Locate the cell with the specified text and output its [X, Y] center coordinate. 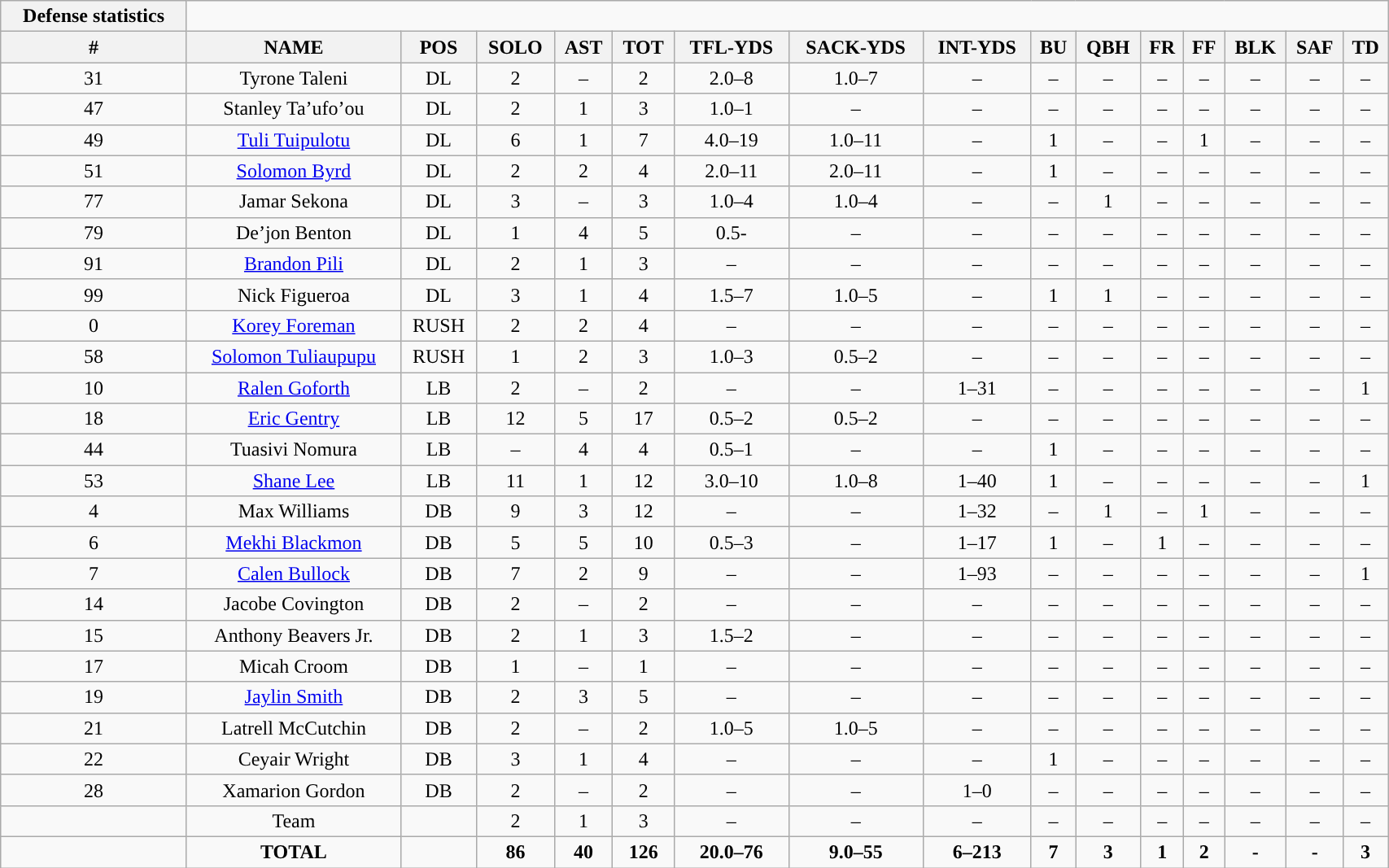
Ceyair Wright [293, 759]
44 [94, 450]
1.0–3 [732, 356]
Defense statistics [94, 16]
19 [94, 697]
14 [94, 604]
47 [94, 109]
Anthony Beavers Jr. [293, 635]
Tyrone Taleni [293, 78]
Solomon Tuliaupupu [293, 356]
Team [293, 821]
Ralen Goforth [293, 388]
NAME [293, 47]
1.0–7 [856, 78]
1–40 [976, 481]
20.0–76 [732, 852]
SOLO [515, 47]
1.5–2 [732, 635]
QBH [1108, 47]
1–17 [976, 543]
Korey Foreman [293, 325]
0.5–3 [732, 543]
2.0–8 [732, 78]
53 [94, 481]
1–32 [976, 512]
Mekhi Blackmon [293, 543]
Jaylin Smith [293, 697]
De’jon Benton [293, 233]
6–213 [976, 852]
22 [94, 759]
86 [515, 852]
3.0–10 [732, 481]
77 [94, 202]
58 [94, 356]
1–93 [976, 574]
9.0–55 [856, 852]
1.0–1 [732, 109]
Micah Croom [293, 666]
SACK-YDS [856, 47]
51 [94, 171]
21 [94, 728]
1.0–11 [856, 140]
Eric Gentry [293, 419]
Jamar Sekona [293, 202]
SAF [1315, 47]
126 [644, 852]
49 [94, 140]
0.5–1 [732, 450]
15 [94, 635]
# [94, 47]
91 [94, 264]
1.5–7 [732, 294]
Tuasivi Nomura [293, 450]
79 [94, 233]
40 [583, 852]
Max Williams [293, 512]
1–31 [976, 388]
Nick Figueroa [293, 294]
1–0 [976, 790]
Stanley Ta’ufo’ou [293, 109]
18 [94, 419]
Brandon Pili [293, 264]
28 [94, 790]
INT-YDS [976, 47]
FF [1204, 47]
BLK [1256, 47]
99 [94, 294]
Solomon Byrd [293, 171]
31 [94, 78]
BU [1053, 47]
TFL-YDS [732, 47]
Shane Lee [293, 481]
0 [94, 325]
TD [1365, 47]
AST [583, 47]
TOTAL [293, 852]
Jacobe Covington [293, 604]
Latrell McCutchin [293, 728]
0.5- [732, 233]
Calen Bullock [293, 574]
Tuli Tuipulotu [293, 140]
11 [515, 481]
FR [1162, 47]
Xamarion Gordon [293, 790]
1.0–8 [856, 481]
4.0–19 [732, 140]
TOT [644, 47]
POS [439, 47]
